Return (x, y) of the center of cell containing provided text 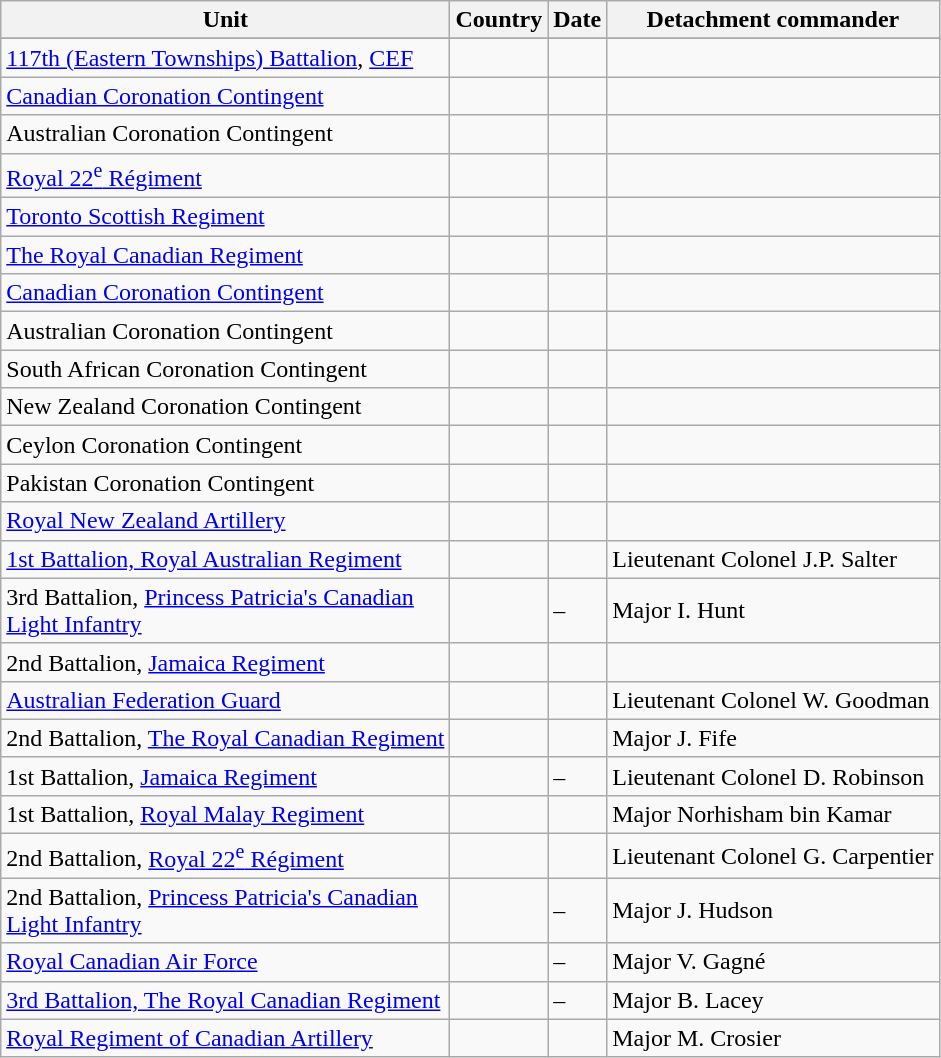
Ceylon Coronation Contingent (226, 445)
3rd Battalion, The Royal Canadian Regiment (226, 1000)
Major M. Crosier (773, 1038)
3rd Battalion, Princess Patricia's CanadianLight Infantry (226, 610)
Detachment commander (773, 20)
117th (Eastern Townships) Battalion, CEF (226, 58)
Major J. Hudson (773, 910)
Australian Federation Guard (226, 700)
1st Battalion, Royal Australian Regiment (226, 559)
Lieutenant Colonel D. Robinson (773, 776)
2nd Battalion, Jamaica Regiment (226, 662)
1st Battalion, Royal Malay Regiment (226, 814)
Country (499, 20)
Royal Canadian Air Force (226, 962)
Lieutenant Colonel J.P. Salter (773, 559)
Unit (226, 20)
Major Norhisham bin Kamar (773, 814)
Royal 22e Régiment (226, 176)
Major J. Fife (773, 738)
Royal Regiment of Canadian Artillery (226, 1038)
Royal New Zealand Artillery (226, 521)
Major B. Lacey (773, 1000)
Major V. Gagné (773, 962)
Pakistan Coronation Contingent (226, 483)
New Zealand Coronation Contingent (226, 407)
The Royal Canadian Regiment (226, 255)
Lieutenant Colonel G. Carpentier (773, 856)
1st Battalion, Jamaica Regiment (226, 776)
South African Coronation Contingent (226, 369)
2nd Battalion, Royal 22e Régiment (226, 856)
Major I. Hunt (773, 610)
2nd Battalion, Princess Patricia's CanadianLight Infantry (226, 910)
Date (578, 20)
2nd Battalion, The Royal Canadian Regiment (226, 738)
Toronto Scottish Regiment (226, 217)
Lieutenant Colonel W. Goodman (773, 700)
